Output the (x, y) coordinate of the center of the cell containing the given text.  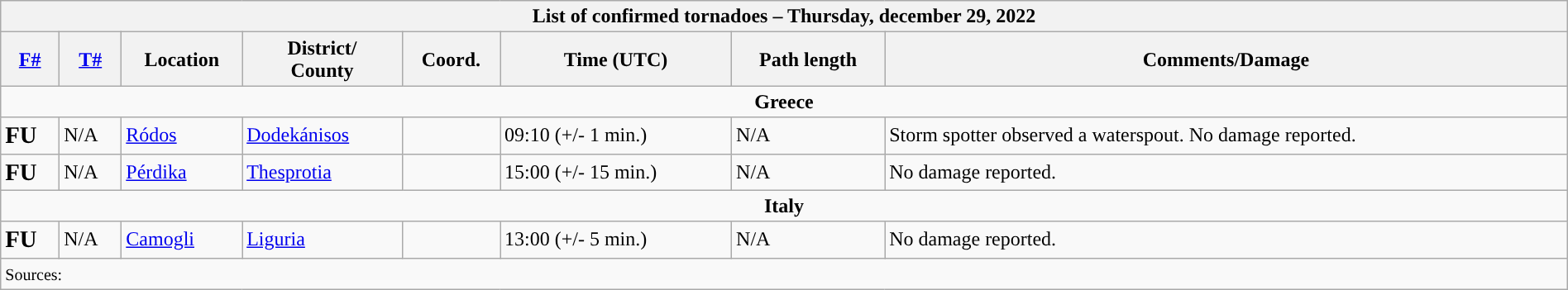
Pérdika (182, 172)
13:00 (+/- 5 min.) (615, 240)
District/County (323, 59)
Greece (784, 102)
Storm spotter observed a waterspout. No damage reported. (1226, 135)
Sources: (784, 273)
Time (UTC) (615, 59)
List of confirmed tornadoes – Thursday, december 29, 2022 (784, 17)
Camogli (182, 240)
Dodekánisos (323, 135)
Italy (784, 206)
Comments/Damage (1226, 59)
Coord. (451, 59)
Ródos (182, 135)
T# (91, 59)
Thesprotia (323, 172)
Liguria (323, 240)
15:00 (+/- 15 min.) (615, 172)
09:10 (+/- 1 min.) (615, 135)
Location (182, 59)
Path length (809, 59)
F# (30, 59)
